For the text-containing cell, return its midpoint in [X, Y] coordinate format. 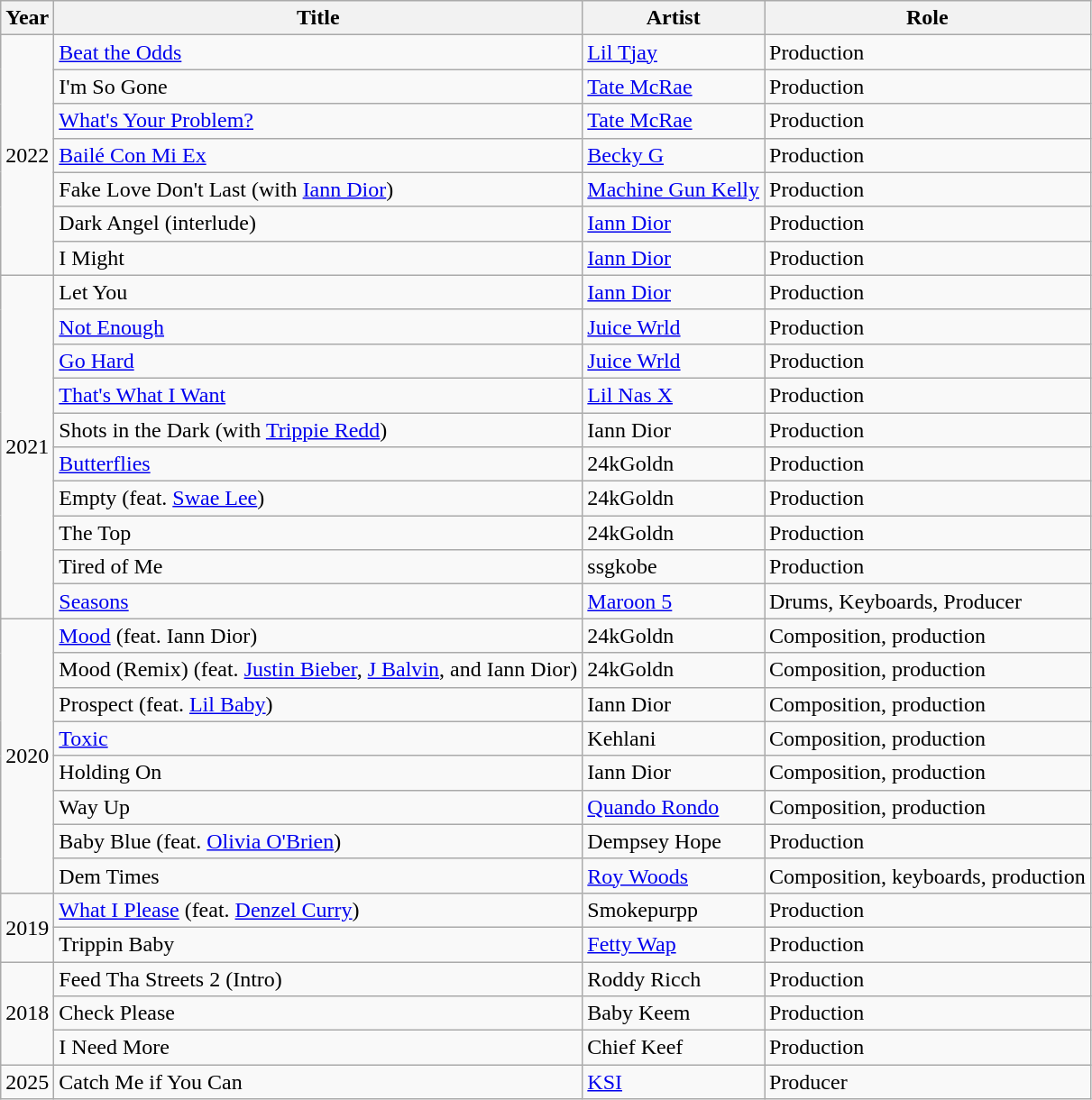
Bailé Con Mi Ex [318, 155]
That's What I Want [318, 395]
Way Up [318, 807]
Dem Times [318, 875]
Roy Woods [674, 875]
Title [318, 18]
Trippin Baby [318, 944]
2022 [27, 155]
Butterflies [318, 464]
Shots in the Dark (with Trippie Redd) [318, 430]
Quando Rondo [674, 807]
Kehlani [674, 738]
I'm So Gone [318, 87]
Chief Keef [674, 1048]
Empty (feat. Swae Lee) [318, 499]
I Need More [318, 1048]
Let You [318, 292]
Go Hard [318, 361]
Prospect (feat. Lil Baby) [318, 704]
2020 [27, 756]
Toxic [318, 738]
Year [27, 18]
Smokepurpp [674, 910]
Feed Tha Streets 2 (Intro) [318, 978]
2018 [27, 1013]
Drums, Keyboards, Producer [928, 601]
KSI [674, 1082]
Producer [928, 1082]
Seasons [318, 601]
Roddy Ricch [674, 978]
Catch Me if You Can [318, 1082]
Baby Keem [674, 1013]
I Might [318, 258]
Becky G [674, 155]
Mood (Remix) (feat. Justin Bieber, J Balvin, and Iann Dior) [318, 670]
Mood (feat. Iann Dior) [318, 636]
Check Please [318, 1013]
Machine Gun Kelly [674, 189]
Lil Tjay [674, 52]
Maroon 5 [674, 601]
Fetty Wap [674, 944]
Fake Love Don't Last (with Iann Dior) [318, 189]
Baby Blue (feat. Olivia O'Brien) [318, 841]
Beat the Odds [318, 52]
What I Please (feat. Denzel Curry) [318, 910]
2021 [27, 447]
Holding On [318, 773]
Dempsey Hope [674, 841]
Tired of Me [318, 567]
Artist [674, 18]
Dark Angel (interlude) [318, 224]
2025 [27, 1082]
Role [928, 18]
Composition, keyboards, production [928, 875]
2019 [27, 927]
Lil Nas X [674, 395]
The Top [318, 533]
What's Your Problem? [318, 121]
ssgkobe [674, 567]
Not Enough [318, 326]
